Locate the cell with the specified text and output its (x, y) center coordinate. 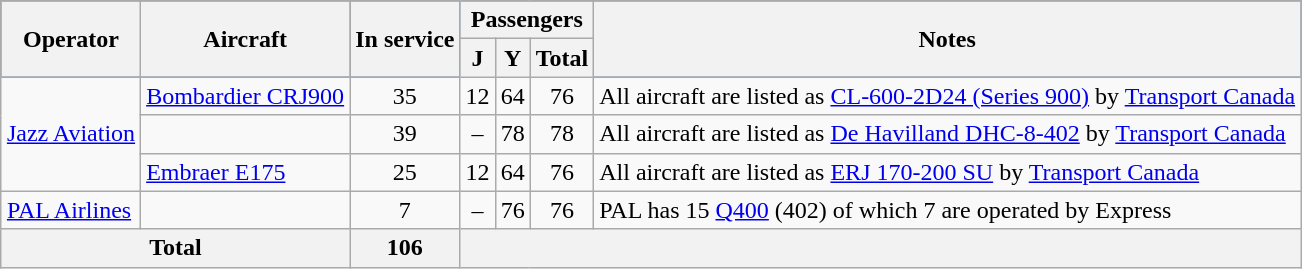
Embraer E175 (246, 172)
PAL has 15 Q400 (402) of which 7 are operated by Express (948, 210)
Operator (70, 39)
Y (512, 58)
Notes (948, 39)
All aircraft are listed as ERJ 170-200 SU by Transport Canada (948, 172)
All aircraft are listed as De Havilland DHC-8-402 by Transport Canada (948, 134)
PAL Airlines (70, 210)
106 (405, 248)
Bombardier CRJ900 (246, 96)
All aircraft are listed as CL-600-2D24 (Series 900) by Transport Canada (948, 96)
Jazz Aviation (70, 134)
7 (405, 210)
In service (405, 39)
35 (405, 96)
25 (405, 172)
Passengers (527, 20)
J (478, 58)
39 (405, 134)
Aircraft (246, 39)
